From the cell containing the given text, extract its center point as (x, y) coordinate. 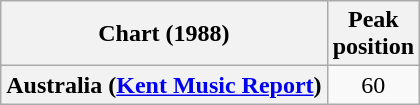
60 (373, 85)
Peakposition (373, 34)
Australia (Kent Music Report) (164, 85)
Chart (1988) (164, 34)
